Extract the (X, Y) coordinate from the center of the cell holding the provided text.  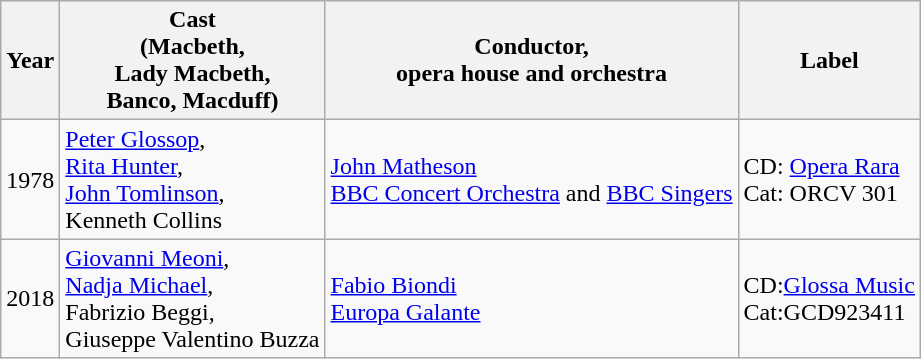
Year (30, 60)
Fabio BiondiEuropa Galante (532, 298)
Label (829, 60)
2018 (30, 298)
Conductor,opera house and orchestra (532, 60)
CD: Opera RaraCat: ORCV 301 (829, 180)
Giovanni Meoni,Nadja Michael,Fabrizio Beggi,Giuseppe Valentino Buzza (192, 298)
CD:Glossa MusicCat:GCD923411 (829, 298)
John MathesonBBC Concert Orchestra and BBC Singers (532, 180)
Cast(Macbeth,Lady Macbeth,Banco, Macduff) (192, 60)
Peter Glossop,Rita Hunter,John Tomlinson,Kenneth Collins (192, 180)
1978 (30, 180)
